Extract the [X, Y] coordinate from the center of the cell holding the provided text.  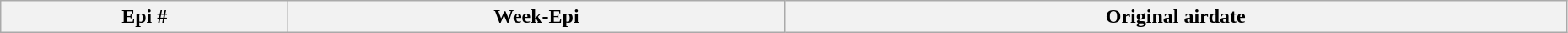
Epi # [145, 17]
Original airdate [1176, 17]
Week-Epi [536, 17]
